Return the (x, y) coordinate for the center point of the cell that contains the specified text.  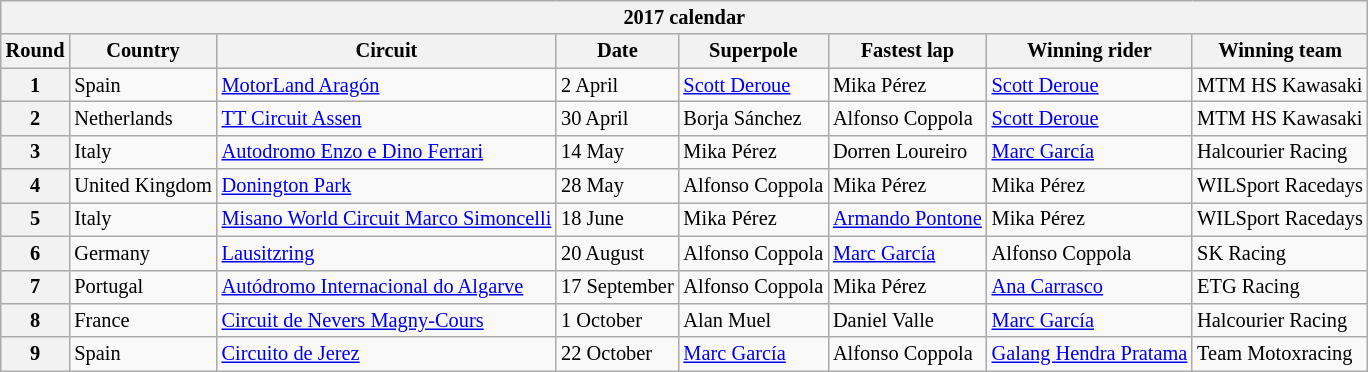
1 (36, 85)
Netherlands (142, 118)
Ana Carrasco (1090, 287)
Portugal (142, 287)
Fastest lap (908, 51)
Daniel Valle (908, 320)
Galang Hendra Pratama (1090, 354)
Superpole (754, 51)
28 May (617, 186)
Dorren Loureiro (908, 152)
Round (36, 51)
Germany (142, 253)
Winning team (1280, 51)
Date (617, 51)
Alan Muel (754, 320)
Circuito de Jerez (387, 354)
TT Circuit Assen (387, 118)
7 (36, 287)
Autodromo Enzo e Dino Ferrari (387, 152)
MotorLand Aragón (387, 85)
8 (36, 320)
30 April (617, 118)
4 (36, 186)
Winning rider (1090, 51)
2 (36, 118)
Armando Pontone (908, 219)
Team Motoxracing (1280, 354)
United Kingdom (142, 186)
3 (36, 152)
Country (142, 51)
1 October (617, 320)
Lausitzring (387, 253)
6 (36, 253)
22 October (617, 354)
Donington Park (387, 186)
Autódromo Internacional do Algarve (387, 287)
Circuit de Nevers Magny-Cours (387, 320)
5 (36, 219)
2 April (617, 85)
Borja Sánchez (754, 118)
ETG Racing (1280, 287)
Circuit (387, 51)
Misano World Circuit Marco Simoncelli (387, 219)
France (142, 320)
SK Racing (1280, 253)
9 (36, 354)
18 June (617, 219)
20 August (617, 253)
14 May (617, 152)
17 September (617, 287)
2017 calendar (684, 17)
